Detect which cell encompasses the target text, then output its [x, y] center coordinate. 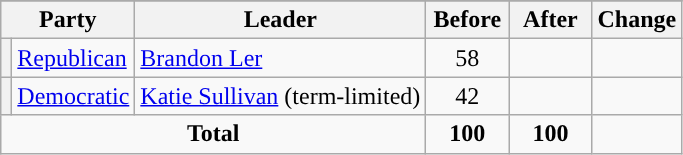
42 [468, 96]
Total [214, 134]
Change [637, 20]
Katie Sullivan (term-limited) [280, 96]
Leader [280, 20]
58 [468, 58]
Party [68, 20]
Republican [74, 58]
Before [468, 20]
After [550, 20]
Democratic [74, 96]
Brandon Ler [280, 58]
